Return the (X, Y) coordinate for the center point of the cell that contains the specified text.  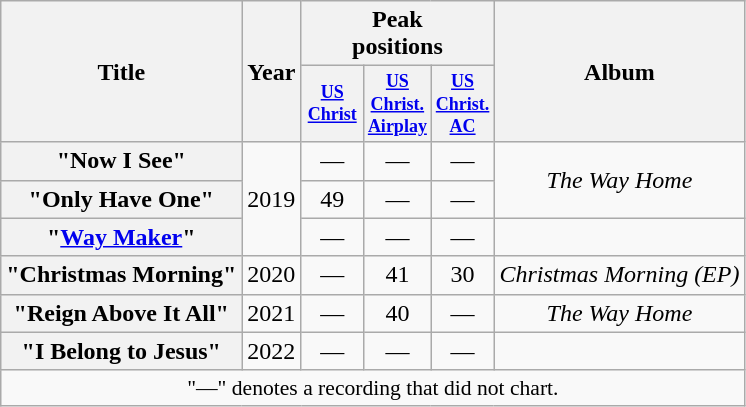
30 (462, 275)
41 (398, 275)
"—" denotes a recording that did not chart. (373, 388)
49 (332, 199)
Christmas Morning (EP) (620, 275)
"Now I See" (122, 161)
2019 (272, 199)
"Christmas Morning" (122, 275)
"Reign Above It All" (122, 313)
Year (272, 72)
2022 (272, 351)
"Only Have One" (122, 199)
"Way Maker" (122, 237)
2020 (272, 275)
40 (398, 313)
"I Belong to Jesus" (122, 351)
USChrist (332, 104)
Peakpositions (398, 34)
Title (122, 72)
2021 (272, 313)
USChrist.AC (462, 104)
Album (620, 72)
USChrist.Airplay (398, 104)
